Search for the cell housing the specified text and yield its [X, Y] center coordinate. 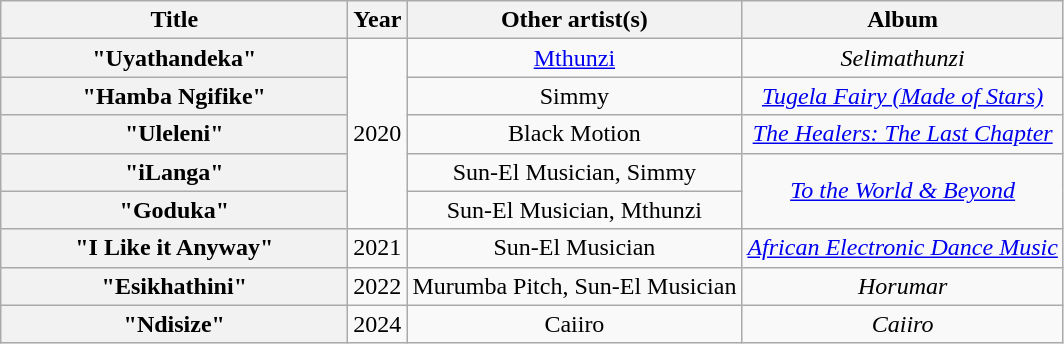
Mthunzi [574, 58]
Simmy [574, 96]
2024 [378, 324]
"I Like it Anyway" [174, 248]
Selimathunzi [902, 58]
2022 [378, 286]
"Ndisize" [174, 324]
Sun-El Musician, Mthunzi [574, 210]
"Uleleni" [174, 134]
Other artist(s) [574, 20]
"iLanga" [174, 172]
Tugela Fairy (Made of Stars) [902, 96]
2021 [378, 248]
To the World & Beyond [902, 191]
2020 [378, 134]
The Healers: The Last Chapter [902, 134]
Sun-El Musician, Simmy [574, 172]
Horumar [902, 286]
"Esikhathini" [174, 286]
Album [902, 20]
Year [378, 20]
African Electronic Dance Music [902, 248]
Black Motion [574, 134]
Title [174, 20]
Sun-El Musician [574, 248]
"Uyathandeka" [174, 58]
"Hamba Ngifike" [174, 96]
"Goduka" [174, 210]
Murumba Pitch, Sun-El Musician [574, 286]
